Provide the [x, y] coordinate of the cell's center where the given text is located.  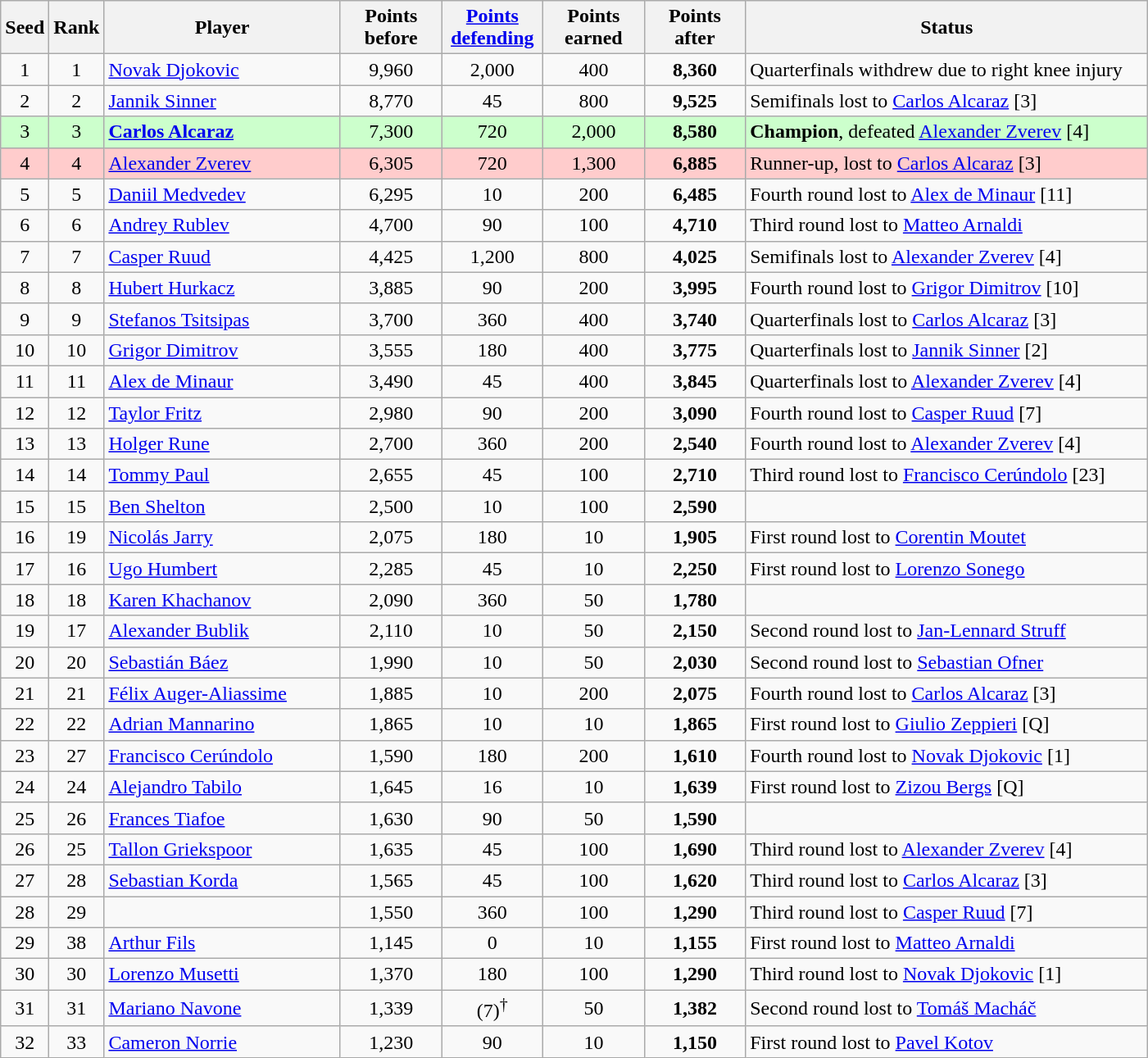
Rank [77, 28]
1,565 [391, 880]
1,610 [695, 756]
Ben Shelton [223, 506]
2,590 [695, 506]
Semifinals lost to Alexander Zverev [4] [947, 257]
1,780 [695, 600]
Ugo Humbert [223, 569]
Daniil Medvedev [223, 194]
Arthur Fils [223, 943]
1,145 [391, 943]
3,845 [695, 381]
1,690 [695, 849]
4,700 [391, 225]
Runner-up, lost to Carlos Alcaraz [3] [947, 163]
2,090 [391, 600]
Champion, defeated Alexander Zverev [4] [947, 132]
Seed [25, 28]
Holger Rune [223, 444]
Fourth round lost to Alexander Zverev [4] [947, 444]
4,025 [695, 257]
Alexander Bublik [223, 631]
Fourth round lost to Novak Djokovic [1] [947, 756]
Third round lost to Alexander Zverev [4] [947, 849]
9,960 [391, 70]
2,030 [695, 662]
1,150 [695, 1042]
Quarterfinals withdrew due to right knee injury [947, 70]
2,700 [391, 444]
Fourth round lost to Carlos Alcaraz [3] [947, 693]
Third round lost to Novak Djokovic [1] [947, 974]
Félix Auger-Aliassime [223, 693]
Andrey Rublev [223, 225]
1,635 [391, 849]
Quarterfinals lost to Jannik Sinner [2] [947, 350]
1,990 [391, 662]
Karen Khachanov [223, 600]
2,540 [695, 444]
1,630 [391, 818]
2,150 [695, 631]
Nicolás Jarry [223, 538]
2,250 [695, 569]
1,200 [492, 257]
8,770 [391, 101]
3,885 [391, 288]
1,550 [391, 912]
First round lost to Corentin Moutet [947, 538]
Alex de Minaur [223, 381]
Taylor Fritz [223, 412]
Second round lost to Sebastian Ofner [947, 662]
3,700 [391, 319]
Jannik Sinner [223, 101]
2,110 [391, 631]
1,230 [391, 1042]
Points before [391, 28]
Frances Tiafoe [223, 818]
Second round lost to Jan-Lennard Struff [947, 631]
3,740 [695, 319]
1,905 [695, 538]
2,500 [391, 506]
4,710 [695, 225]
Adrian Mannarino [223, 724]
8,360 [695, 70]
0 [492, 943]
1,382 [695, 1008]
1,370 [391, 974]
7,300 [391, 132]
Cameron Norrie [223, 1042]
6,885 [695, 163]
1,300 [594, 163]
Semifinals lost to Carlos Alcaraz [3] [947, 101]
3,775 [695, 350]
2,655 [391, 475]
Points earned [594, 28]
Lorenzo Musetti [223, 974]
38 [77, 943]
Fourth round lost to Casper Ruud [7] [947, 412]
Fourth round lost to Grigor Dimitrov [10] [947, 288]
1,885 [391, 693]
Third round lost to Matteo Arnaldi [947, 225]
1,339 [391, 1008]
1,639 [695, 787]
2,285 [391, 569]
6,485 [695, 194]
Francisco Cerúndolo [223, 756]
First round lost to Pavel Kotov [947, 1042]
Quarterfinals lost to Carlos Alcaraz [3] [947, 319]
1,645 [391, 787]
Points after [695, 28]
Sebastian Korda [223, 880]
Tommy Paul [223, 475]
Third round lost to Carlos Alcaraz [3] [947, 880]
23 [25, 756]
Player [223, 28]
Carlos Alcaraz [223, 132]
3,090 [695, 412]
Third round lost to Francisco Cerúndolo [23] [947, 475]
Quarterfinals lost to Alexander Zverev [4] [947, 381]
Novak Djokovic [223, 70]
Fourth round lost to Alex de Minaur [11] [947, 194]
32 [25, 1042]
Sebastián Báez [223, 662]
Casper Ruud [223, 257]
Stefanos Tsitsipas [223, 319]
2,710 [695, 475]
2,980 [391, 412]
Alejandro Tabilo [223, 787]
Third round lost to Casper Ruud [7] [947, 912]
First round lost to Giulio Zeppieri [Q] [947, 724]
3,995 [695, 288]
First round lost to Zizou Bergs [Q] [947, 787]
1,155 [695, 943]
Points defending [492, 28]
6,305 [391, 163]
1,620 [695, 880]
Alexander Zverev [223, 163]
Tallon Griekspoor [223, 849]
First round lost to Lorenzo Sonego [947, 569]
9,525 [695, 101]
Grigor Dimitrov [223, 350]
(7)† [492, 1008]
3,490 [391, 381]
33 [77, 1042]
Second round lost to Tomáš Macháč [947, 1008]
6,295 [391, 194]
Status [947, 28]
Mariano Navone [223, 1008]
Hubert Hurkacz [223, 288]
8,580 [695, 132]
4,425 [391, 257]
3,555 [391, 350]
First round lost to Matteo Arnaldi [947, 943]
